Extract the [X, Y] coordinate from the center of the cell holding the provided text.  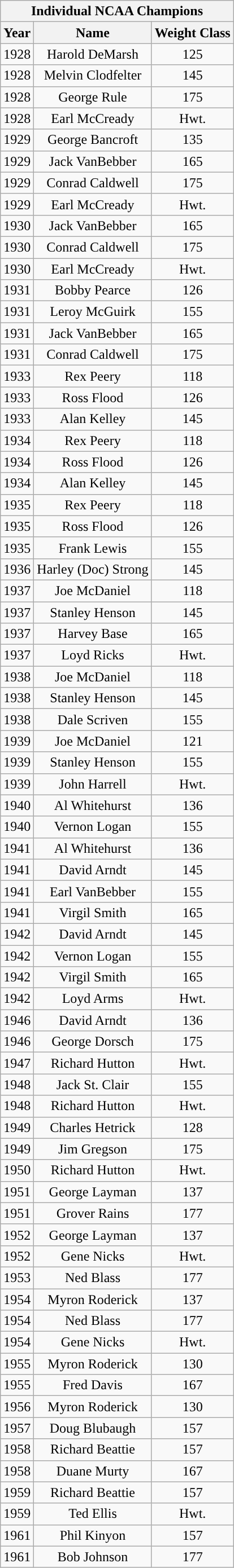
Loyd Ricks [93, 655]
Earl VanBebber [93, 891]
George Dorsch [93, 1042]
Jim Gregson [93, 1149]
1956 [17, 1407]
Jack St. Clair [93, 1085]
George Rule [93, 97]
Harvey Base [93, 634]
Doug Blubaugh [93, 1428]
Grover Rains [93, 1213]
Charles Hetrick [93, 1127]
1950 [17, 1170]
Melvin Clodfelter [93, 76]
Phil Kinyon [93, 1535]
George Bancroft [93, 140]
Loyd Arms [93, 999]
125 [192, 54]
Frank Lewis [93, 548]
1947 [17, 1063]
Harley (Doc) Strong [93, 569]
Individual NCAA Champions [117, 11]
1957 [17, 1428]
1936 [17, 569]
121 [192, 741]
128 [192, 1127]
Leroy McGuirk [93, 312]
Ted Ellis [93, 1514]
Fred Davis [93, 1385]
135 [192, 140]
John Harrell [93, 784]
1953 [17, 1278]
Bobby Pearce [93, 290]
Dale Scriven [93, 720]
Weight Class [192, 33]
Duane Murty [93, 1471]
Bob Johnson [93, 1557]
Year [17, 33]
Harold DeMarsh [93, 54]
Name [93, 33]
